Return [X, Y] of the center of cell containing provided text 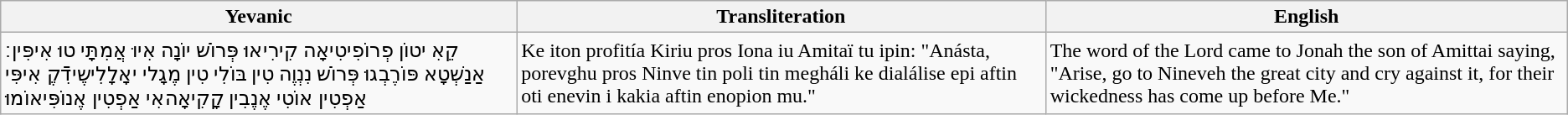
Transliteration [781, 17]
Yevanic [259, 17]
English [1307, 17]
